For the text-containing cell, return its midpoint in (X, Y) coordinate format. 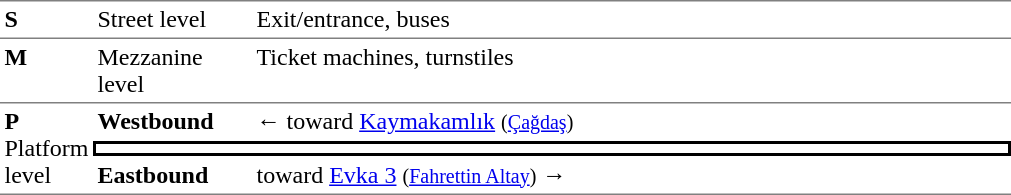
Ticket machines, turnstiles (632, 70)
S (46, 19)
Exit/entrance, buses (632, 19)
Street level (172, 19)
toward Evka 3 (Fahrettin Altay) → (632, 176)
Eastbound (172, 176)
← toward Kaymakamlık (Çağdaş) (632, 122)
Westbound (172, 122)
Mezzanine level (172, 70)
M (46, 70)
PPlatform level (46, 148)
